Scan for the cell matching the given text and deliver its [x, y] coordinate at center. 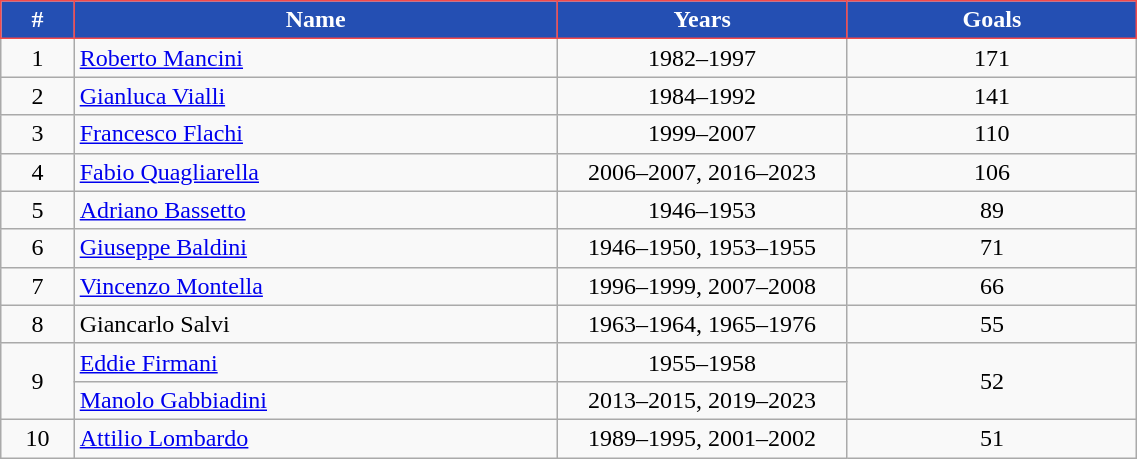
Eddie Firmani [316, 362]
7 [38, 286]
Fabio Quagliarella [316, 172]
71 [992, 248]
1982–1997 [702, 58]
Roberto Mancini [316, 58]
9 [38, 381]
89 [992, 210]
1 [38, 58]
Francesco Flachi [316, 134]
5 [38, 210]
1989–1995, 2001–2002 [702, 438]
52 [992, 381]
Years [702, 20]
141 [992, 96]
171 [992, 58]
6 [38, 248]
# [38, 20]
10 [38, 438]
Gianluca Vialli [316, 96]
2013–2015, 2019–2023 [702, 400]
4 [38, 172]
1996–1999, 2007–2008 [702, 286]
1955–1958 [702, 362]
Goals [992, 20]
Giuseppe Baldini [316, 248]
55 [992, 324]
1946–1950, 1953–1955 [702, 248]
Vincenzo Montella [316, 286]
Adriano Bassetto [316, 210]
Manolo Gabbiadini [316, 400]
Name [316, 20]
3 [38, 134]
2 [38, 96]
66 [992, 286]
51 [992, 438]
1999–2007 [702, 134]
110 [992, 134]
1946–1953 [702, 210]
2006–2007, 2016–2023 [702, 172]
Attilio Lombardo [316, 438]
8 [38, 324]
1984–1992 [702, 96]
Giancarlo Salvi [316, 324]
1963–1964, 1965–1976 [702, 324]
106 [992, 172]
